Find where the given text appears and provide that cell's center as (X, Y) coordinate. 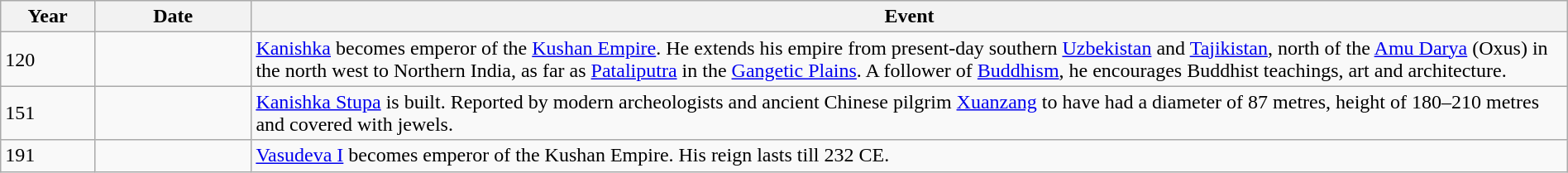
Event (910, 17)
191 (48, 156)
Date (172, 17)
Year (48, 17)
120 (48, 60)
Vasudeva I becomes emperor of the Kushan Empire. His reign lasts till 232 CE. (910, 156)
151 (48, 113)
